Determine the (x, y) coordinate at the center of the cell enclosing the given text.  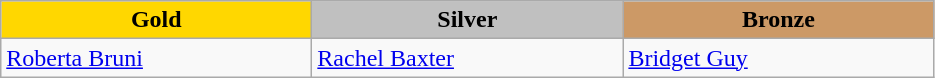
Gold (156, 20)
Silver (468, 20)
Bridget Guy (778, 58)
Rachel Baxter (468, 58)
Bronze (778, 20)
Roberta Bruni (156, 58)
